Search for the cell housing the specified text and yield its (x, y) center coordinate. 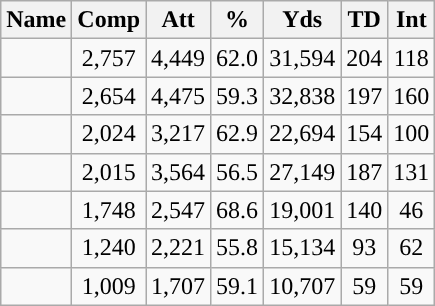
2,221 (178, 248)
% (238, 20)
2,757 (109, 58)
32,838 (302, 96)
3,217 (178, 134)
204 (364, 58)
2,015 (109, 172)
131 (412, 172)
22,694 (302, 134)
1,240 (109, 248)
TD (364, 20)
1,009 (109, 286)
154 (364, 134)
62.9 (238, 134)
10,707 (302, 286)
56.5 (238, 172)
46 (412, 210)
27,149 (302, 172)
187 (364, 172)
Comp (109, 20)
4,449 (178, 58)
100 (412, 134)
68.6 (238, 210)
3,564 (178, 172)
4,475 (178, 96)
Name (36, 20)
93 (364, 248)
59.1 (238, 286)
55.8 (238, 248)
62.0 (238, 58)
15,134 (302, 248)
62 (412, 248)
19,001 (302, 210)
197 (364, 96)
2,547 (178, 210)
118 (412, 58)
160 (412, 96)
2,654 (109, 96)
2,024 (109, 134)
1,748 (109, 210)
Yds (302, 20)
140 (364, 210)
59.3 (238, 96)
Att (178, 20)
31,594 (302, 58)
Int (412, 20)
1,707 (178, 286)
